Provide the [X, Y] coordinate of the cell's center where the given text is located.  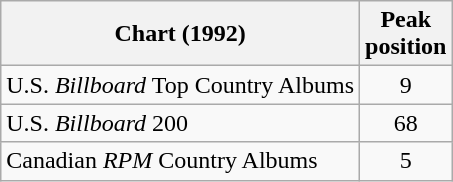
Canadian RPM Country Albums [180, 161]
Peakposition [406, 34]
Chart (1992) [180, 34]
9 [406, 85]
U.S. Billboard Top Country Albums [180, 85]
5 [406, 161]
U.S. Billboard 200 [180, 123]
68 [406, 123]
